Pinpoint the cell where the given text exists, returning its (X, Y) midpoint coordinate. 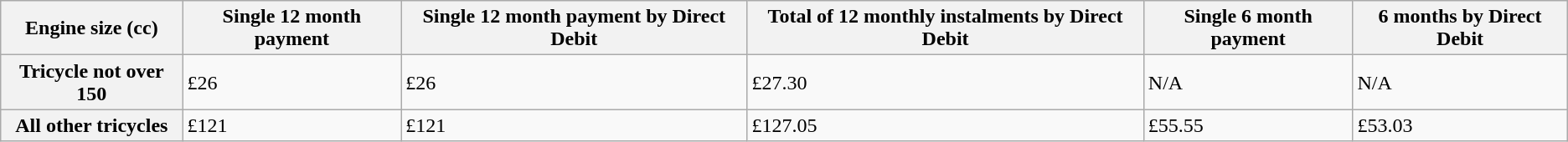
All other tricycles (92, 125)
Tricycle not over 150 (92, 82)
Engine size (cc) (92, 28)
Single 12 month payment (291, 28)
Single 6 month payment (1248, 28)
Total of 12 monthly instalments by Direct Debit (945, 28)
£27.30 (945, 82)
Single 12 month payment by Direct Debit (575, 28)
£55.55 (1248, 125)
£53.03 (1460, 125)
6 months by Direct Debit (1460, 28)
£127.05 (945, 125)
